Identify which cell holds the provided text, then report its (X, Y) central coordinate. 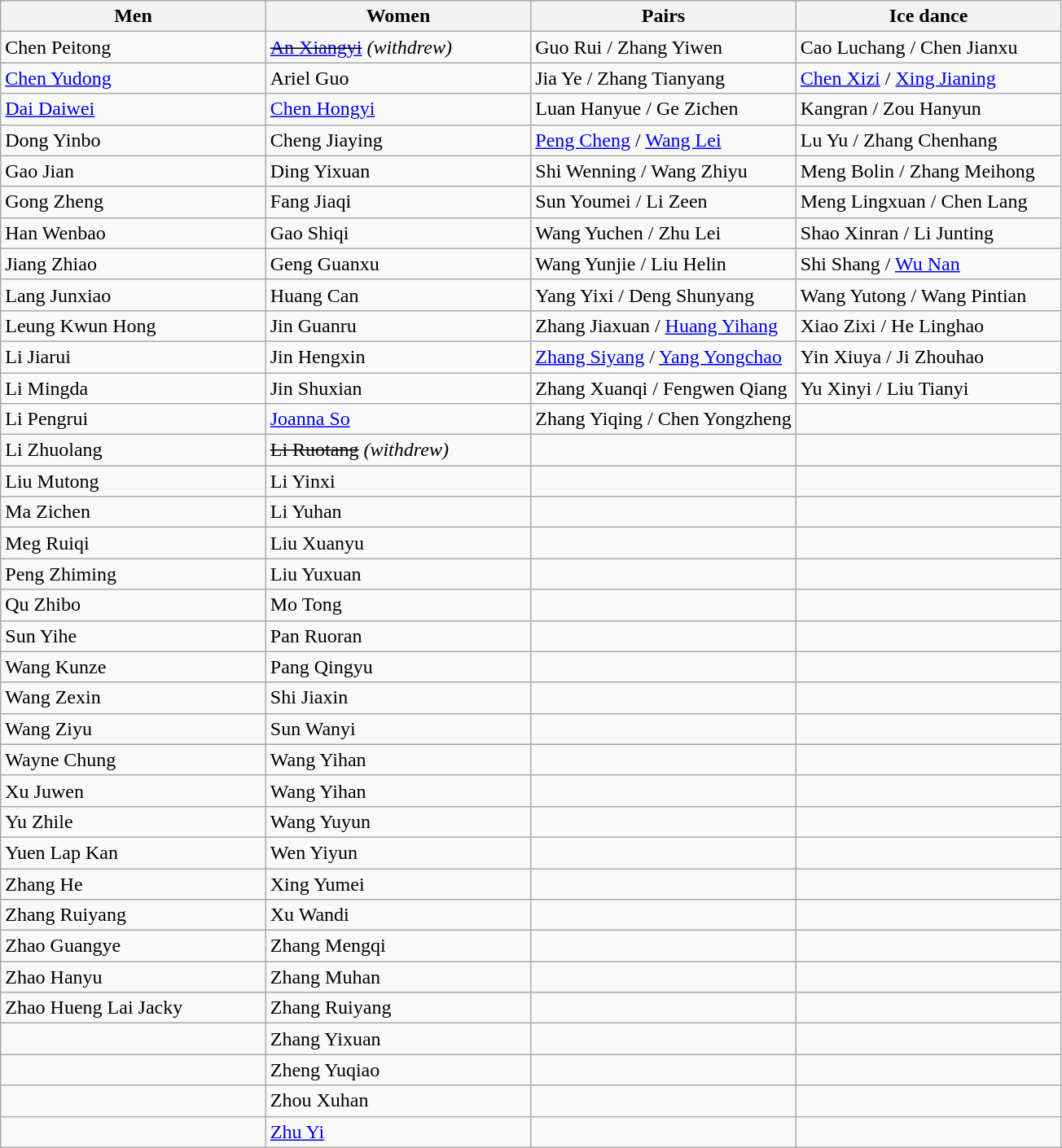
Wen Yiyun (398, 852)
Shi Wenning / Wang Zhiyu (664, 171)
Women (398, 16)
Zhang Xuanqi / Fengwen Qiang (664, 388)
An Xiangyi (withdrew) (398, 47)
Zhang Siyang / Yang Yongchao (664, 357)
Li Zhuolang (134, 450)
Li Jiarui (134, 357)
Pairs (664, 16)
Peng Zhiming (134, 574)
Han Wenbao (134, 233)
Mo Tong (398, 605)
Wang Kunze (134, 667)
Lang Junxiao (134, 295)
Wang Yuyun (398, 822)
Yu Xinyi / Liu Tianyi (928, 388)
Zhu Yi (398, 1132)
Li Mingda (134, 388)
Zhou Xuhan (398, 1101)
Yin Xiuya / Ji Zhouhao (928, 357)
Sun Youmei / Li Zeen (664, 202)
Xu Wandi (398, 915)
Guo Rui / Zhang Yiwen (664, 47)
Li Yinxi (398, 481)
Meng Bolin / Zhang Meihong (928, 171)
Zheng Yuqiao (398, 1070)
Liu Yuxuan (398, 574)
Shao Xinran / Li Junting (928, 233)
Joanna So (398, 419)
Men (134, 16)
Zhao Hueng Lai Jacky (134, 1008)
Pang Qingyu (398, 667)
Gao Jian (134, 171)
Zhang Mengqi (398, 946)
Zhao Guangye (134, 946)
Wang Yutong / Wang Pintian (928, 295)
Ding Yixuan (398, 171)
Zhang Yixuan (398, 1039)
Jia Ye / Zhang Tianyang (664, 78)
Kangran / Zou Hanyun (928, 109)
Wang Yunjie / Liu Helin (664, 264)
Ice dance (928, 16)
Zhang He (134, 883)
Cao Luchang / Chen Jianxu (928, 47)
Leung Kwun Hong (134, 326)
Jin Guanru (398, 326)
Meng Lingxuan / Chen Lang (928, 202)
Li Yuhan (398, 512)
Wang Yuchen / Zhu Lei (664, 233)
Huang Can (398, 295)
Chen Yudong (134, 78)
Xu Juwen (134, 791)
Yuen Lap Kan (134, 852)
Meg Ruiqi (134, 543)
Xiao Zixi / He Linghao (928, 326)
Liu Mutong (134, 481)
Qu Zhibo (134, 605)
Fang Jiaqi (398, 202)
Zhang Yiqing / Chen Yongzheng (664, 419)
Gong Zheng (134, 202)
Wang Zexin (134, 698)
Chen Hongyi (398, 109)
Xing Yumei (398, 883)
Shi Jiaxin (398, 698)
Jiang Zhiao (134, 264)
Wang Ziyu (134, 729)
Sun Yihe (134, 636)
Gao Shiqi (398, 233)
Chen Peitong (134, 47)
Zhao Hanyu (134, 977)
Yang Yixi / Deng Shunyang (664, 295)
Li Pengrui (134, 419)
Jin Hengxin (398, 357)
Zhang Jiaxuan / Huang Yihang (664, 326)
Dong Yinbo (134, 140)
Peng Cheng / Wang Lei (664, 140)
Lu Yu / Zhang Chenhang (928, 140)
Wayne Chung (134, 760)
Cheng Jiaying (398, 140)
Luan Hanyue / Ge Zichen (664, 109)
Sun Wanyi (398, 729)
Liu Xuanyu (398, 543)
Li Ruotang (withdrew) (398, 450)
Pan Ruoran (398, 636)
Geng Guanxu (398, 264)
Zhang Muhan (398, 977)
Ariel Guo (398, 78)
Chen Xizi / Xing Jianing (928, 78)
Jin Shuxian (398, 388)
Shi Shang / Wu Nan (928, 264)
Dai Daiwei (134, 109)
Ma Zichen (134, 512)
Yu Zhile (134, 822)
